Determine the (X, Y) coordinate at the center of the cell enclosing the given text.  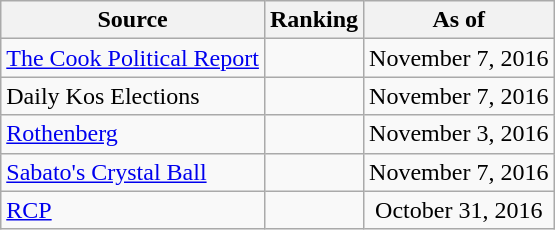
As of (459, 20)
Sabato's Crystal Ball (133, 172)
Rothenberg (133, 134)
RCP (133, 210)
The Cook Political Report (133, 58)
Daily Kos Elections (133, 96)
Ranking (314, 20)
Source (133, 20)
October 31, 2016 (459, 210)
November 3, 2016 (459, 134)
